Provide the (X, Y) coordinate of the cell's center where the given text is located.  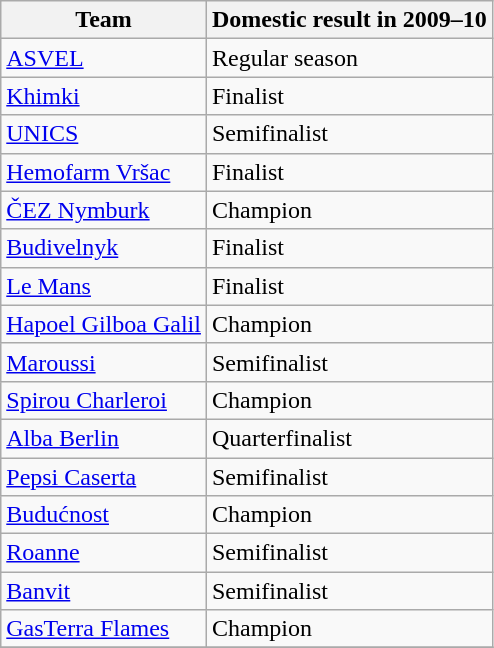
UNICS (104, 134)
Alba Berlin (104, 438)
Budućnost (104, 515)
Budivelnyk (104, 248)
Regular season (349, 58)
Maroussi (104, 362)
Quarterfinalist (349, 438)
Domestic result in 2009–10 (349, 20)
GasTerra Flames (104, 629)
Roanne (104, 553)
Hapoel Gilboa Galil (104, 324)
Banvit (104, 591)
Khimki (104, 96)
Spirou Charleroi (104, 400)
Le Mans (104, 286)
Team (104, 20)
Pepsi Caserta (104, 477)
ČEZ Nymburk (104, 210)
Hemofarm Vršac (104, 172)
ASVEL (104, 58)
